Identify which cell holds the provided text, then report its [X, Y] central coordinate. 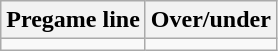
Pregame line [74, 20]
Over/under [210, 20]
